Search for the cell housing the specified text and yield its [X, Y] center coordinate. 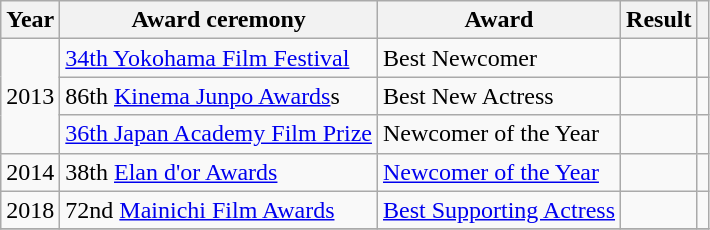
38th Elan d'or Awards [219, 172]
Award [498, 20]
72nd Mainichi Film Awards [219, 210]
Result [659, 20]
Year [30, 20]
2014 [30, 172]
2018 [30, 210]
36th Japan Academy Film Prize [219, 134]
86th Kinema Junpo Awardss [219, 96]
34th Yokohama Film Festival [219, 58]
Best Supporting Actress [498, 210]
Best New Actress [498, 96]
Award ceremony [219, 20]
2013 [30, 96]
Best Newcomer [498, 58]
